Provide the (X, Y) coordinate of the cell's center where the given text is located.  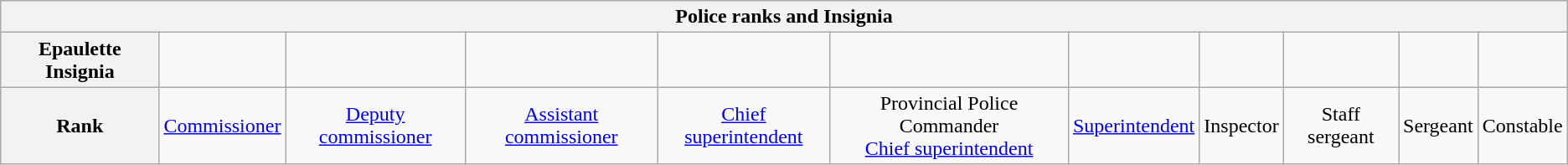
Deputy commissioner (375, 126)
Police ranks and Insignia (784, 17)
Epaulette Insignia (80, 60)
Inspector (1241, 126)
Commissioner (223, 126)
Provincial Police CommanderChief superintendent (950, 126)
Chief superintendent (744, 126)
Assistant commissioner (561, 126)
Superintendent (1133, 126)
Constable (1523, 126)
Staff sergeant (1340, 126)
Sergeant (1439, 126)
Rank (80, 126)
